Capture the cell that displays the provided text and extract its [x, y] central coordinate. 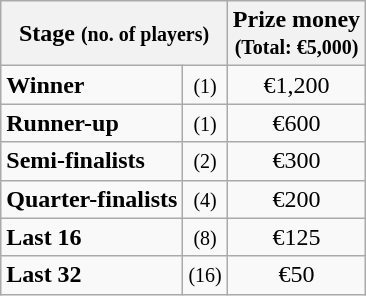
Semi-finalists [92, 161]
Last 16 [92, 237]
Prize money(Total: €5,000) [296, 34]
(8) [205, 237]
Stage (no. of players) [114, 34]
Runner-up [92, 123]
Winner [92, 85]
(2) [205, 161]
€300 [296, 161]
€200 [296, 199]
(16) [205, 275]
Quarter-finalists [92, 199]
Last 32 [92, 275]
€50 [296, 275]
€1,200 [296, 85]
€125 [296, 237]
(4) [205, 199]
€600 [296, 123]
